Provide the [X, Y] coordinate of the cell's center where the given text is located.  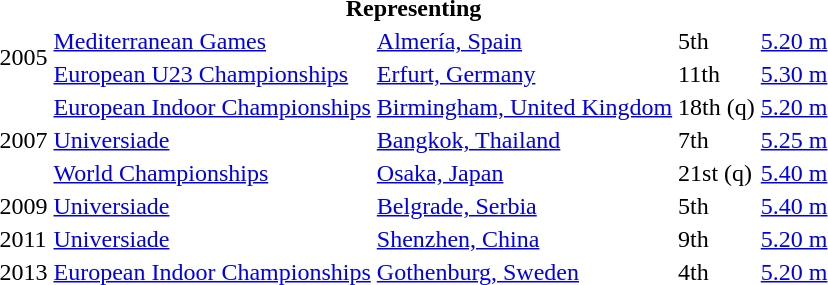
Osaka, Japan [524, 173]
18th (q) [717, 107]
Shenzhen, China [524, 239]
Mediterranean Games [212, 41]
Erfurt, Germany [524, 74]
21st (q) [717, 173]
7th [717, 140]
Almería, Spain [524, 41]
European U23 Championships [212, 74]
Birmingham, United Kingdom [524, 107]
Belgrade, Serbia [524, 206]
European Indoor Championships [212, 107]
Bangkok, Thailand [524, 140]
11th [717, 74]
9th [717, 239]
World Championships [212, 173]
